Capture the cell that displays the provided text and extract its (x, y) central coordinate. 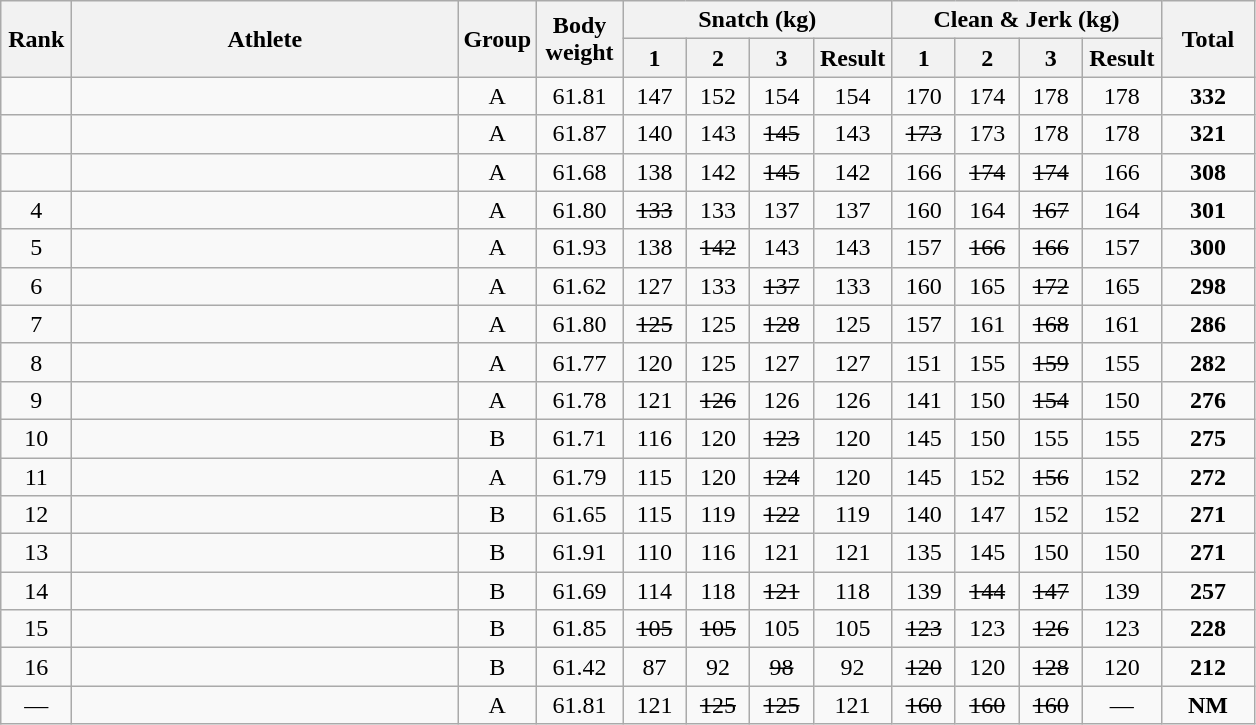
15 (36, 629)
170 (924, 96)
300 (1208, 248)
114 (655, 591)
124 (782, 477)
275 (1208, 438)
135 (924, 553)
172 (1051, 286)
8 (36, 362)
10 (36, 438)
298 (1208, 286)
87 (655, 667)
282 (1208, 362)
301 (1208, 210)
257 (1208, 591)
167 (1051, 210)
308 (1208, 172)
61.93 (580, 248)
Snatch (kg) (758, 20)
13 (36, 553)
286 (1208, 324)
156 (1051, 477)
141 (924, 400)
61.65 (580, 515)
4 (36, 210)
5 (36, 248)
Athlete (265, 39)
228 (1208, 629)
332 (1208, 96)
61.42 (580, 667)
61.85 (580, 629)
159 (1051, 362)
61.91 (580, 553)
61.69 (580, 591)
212 (1208, 667)
168 (1051, 324)
Total (1208, 39)
9 (36, 400)
7 (36, 324)
321 (1208, 134)
Body weight (580, 39)
151 (924, 362)
122 (782, 515)
110 (655, 553)
144 (987, 591)
98 (782, 667)
Rank (36, 39)
61.77 (580, 362)
61.87 (580, 134)
12 (36, 515)
61.62 (580, 286)
Clean & Jerk (kg) (1026, 20)
11 (36, 477)
61.68 (580, 172)
276 (1208, 400)
61.79 (580, 477)
272 (1208, 477)
61.71 (580, 438)
16 (36, 667)
6 (36, 286)
Group (498, 39)
NM (1208, 705)
14 (36, 591)
61.78 (580, 400)
